Identify which cell holds the provided text, then report its [x, y] central coordinate. 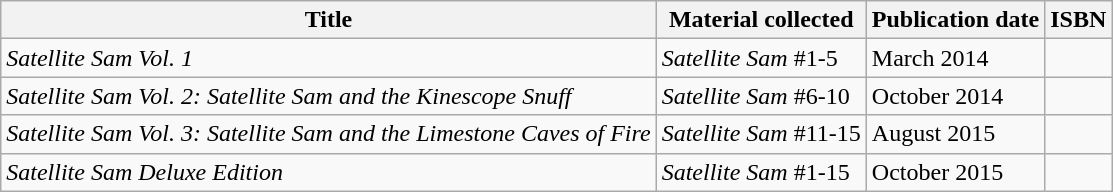
Satellite Sam Vol. 3: Satellite Sam and the Limestone Caves of Fire [328, 134]
Satellite Sam #11-15 [761, 134]
ISBN [1078, 20]
October 2015 [955, 172]
Material collected [761, 20]
August 2015 [955, 134]
Satellite Sam Vol. 2: Satellite Sam and the Kinescope Snuff [328, 96]
October 2014 [955, 96]
Satellite Sam #1-15 [761, 172]
Title [328, 20]
Satellite Sam #1-5 [761, 58]
Satellite Sam #6-10 [761, 96]
Satellite Sam Deluxe Edition [328, 172]
Publication date [955, 20]
March 2014 [955, 58]
Satellite Sam Vol. 1 [328, 58]
